Search for the cell housing the specified text and yield its [X, Y] center coordinate. 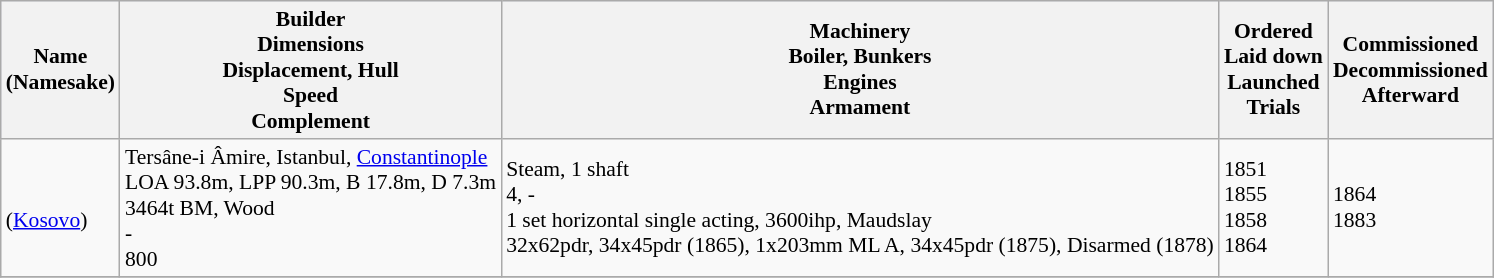
Tersâne-i Âmire, Istanbul, ConstantinopleLOA 93.8m, LPP 90.3m, B 17.8m, D 7.3m3464t BM, Wood-800 [310, 208]
MachineryBoiler, BunkersEnginesArmament [860, 70]
OrderedLaid downLaunchedTrials [1274, 70]
Steam, 1 shaft4, -1 set horizontal single acting, 3600ihp, Maudslay32x62pdr, 34x45pdr (1865), 1x203mm ML A, 34x45pdr (1875), Disarmed (1878) [860, 208]
18641883 [1410, 208]
CommissionedDecommissionedAfterward [1410, 70]
(Kosovo) [60, 208]
1851185518581864 [1274, 208]
BuilderDimensionsDisplacement, HullSpeedComplement [310, 70]
Name(Namesake) [60, 70]
